For the text-containing cell, return its midpoint in (X, Y) coordinate format. 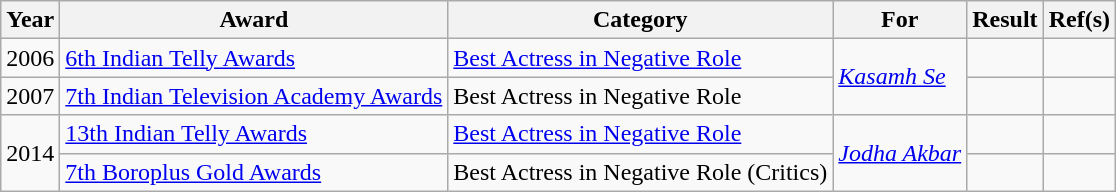
7th Boroplus Gold Awards (254, 172)
2006 (30, 58)
Year (30, 20)
6th Indian Telly Awards (254, 58)
Award (254, 20)
Category (640, 20)
Best Actress in Negative Role (Critics) (640, 172)
Ref(s) (1079, 20)
7th Indian Television Academy Awards (254, 96)
Result (1005, 20)
For (900, 20)
Jodha Akbar (900, 153)
2014 (30, 153)
Kasamh Se (900, 77)
2007 (30, 96)
13th Indian Telly Awards (254, 134)
